Pinpoint the cell where the given text exists, returning its (X, Y) midpoint coordinate. 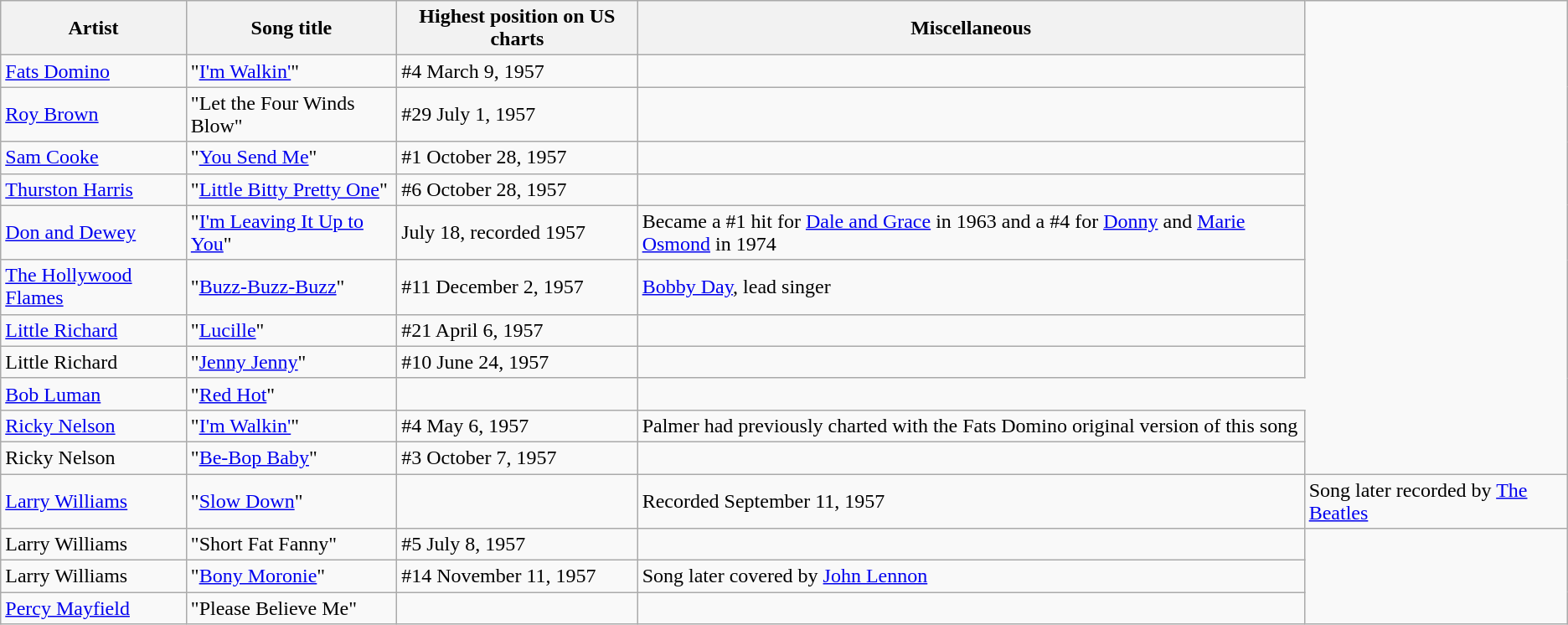
#4 May 6, 1957 (518, 426)
Artist (94, 28)
Palmer had previously charted with the Fats Domino original version of this song (971, 426)
#14 November 11, 1957 (518, 576)
Thurston Harris (94, 189)
#21 April 6, 1957 (518, 330)
"Short Fat Fanny" (291, 545)
"Be-Bop Baby" (291, 457)
Bob Luman (94, 394)
#29 July 1, 1957 (518, 114)
The Hollywood Flames (94, 287)
July 18, recorded 1957 (518, 233)
#11 December 2, 1957 (518, 287)
#3 October 7, 1957 (518, 457)
"Bony Moronie" (291, 576)
Sam Cooke (94, 158)
Song title (291, 28)
Miscellaneous (971, 28)
"Let the Four Winds Blow" (291, 114)
#5 July 8, 1957 (518, 545)
"Jenny Jenny" (291, 362)
"Little Bitty Pretty One" (291, 189)
Fats Domino (94, 71)
"Buzz-Buzz-Buzz" (291, 287)
Roy Brown (94, 114)
#6 October 28, 1957 (518, 189)
"You Send Me" (291, 158)
"Please Believe Me" (291, 608)
"Slow Down" (291, 501)
Song later recorded by The Beatles (1436, 501)
Don and Dewey (94, 233)
Percy Mayfield (94, 608)
Song later covered by John Lennon (971, 576)
#4 March 9, 1957 (518, 71)
"Red Hot" (291, 394)
Highest position on US charts (518, 28)
Became a #1 hit for Dale and Grace in 1963 and a #4 for Donny and Marie Osmond in 1974 (971, 233)
#1 October 28, 1957 (518, 158)
"Lucille" (291, 330)
Recorded September 11, 1957 (971, 501)
Bobby Day, lead singer (971, 287)
#10 June 24, 1957 (518, 362)
"I'm Leaving It Up to You" (291, 233)
